Provide the [X, Y] coordinate of the cell's center where the given text is located.  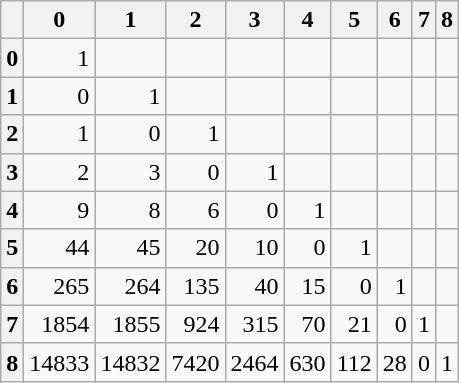
15 [308, 286]
135 [196, 286]
315 [254, 324]
924 [196, 324]
1854 [60, 324]
7420 [196, 362]
20 [196, 248]
112 [354, 362]
14832 [130, 362]
40 [254, 286]
265 [60, 286]
10 [254, 248]
45 [130, 248]
264 [130, 286]
21 [354, 324]
9 [60, 210]
28 [394, 362]
14833 [60, 362]
70 [308, 324]
630 [308, 362]
44 [60, 248]
1855 [130, 324]
2464 [254, 362]
